Output the [x, y] coordinate of the center of the cell containing the given text.  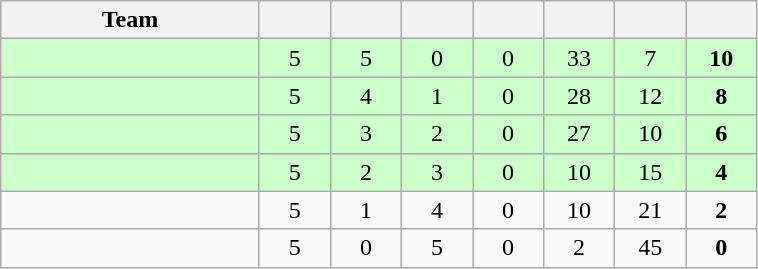
6 [722, 134]
28 [580, 96]
45 [650, 248]
Team [130, 20]
15 [650, 172]
27 [580, 134]
33 [580, 58]
8 [722, 96]
21 [650, 210]
7 [650, 58]
12 [650, 96]
